For the text-containing cell, return its midpoint in (x, y) coordinate format. 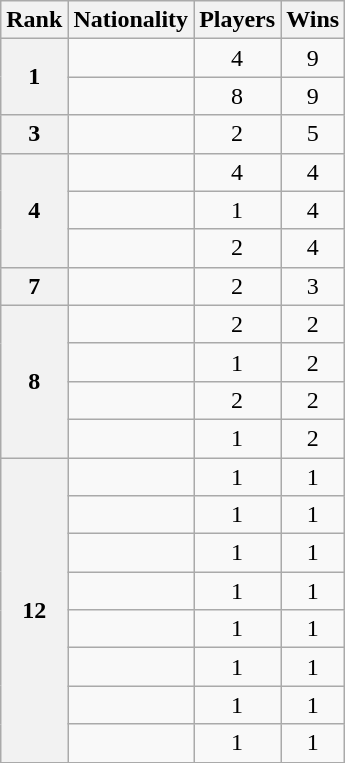
Nationality (131, 20)
7 (34, 286)
Players (238, 20)
5 (313, 134)
12 (34, 610)
Wins (313, 20)
Rank (34, 20)
